Output the [X, Y] coordinate of the center of the cell containing the given text.  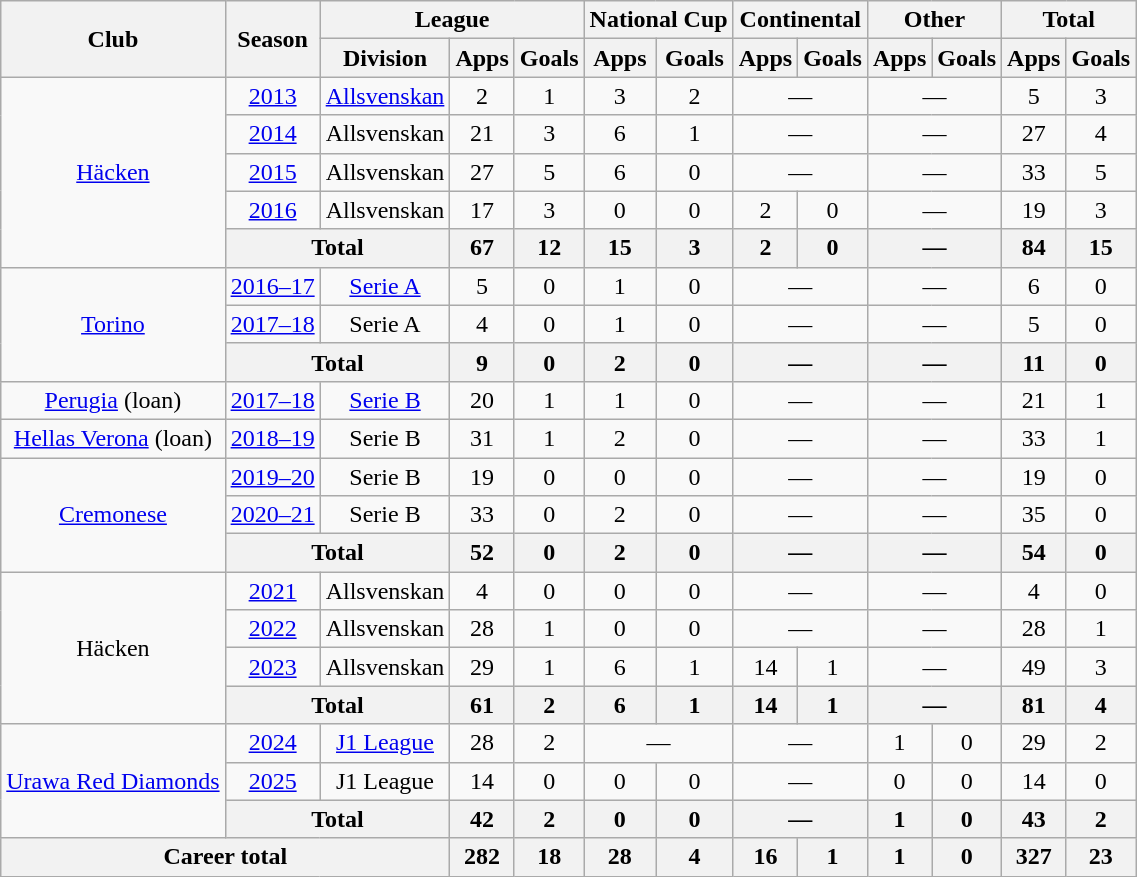
Torino [113, 324]
National Cup [658, 20]
Hellas Verona (loan) [113, 438]
35 [1034, 515]
12 [549, 248]
61 [482, 705]
2023 [272, 667]
84 [1034, 248]
2024 [272, 743]
20 [482, 400]
52 [482, 553]
2016–17 [272, 286]
2016 [272, 210]
2014 [272, 134]
2015 [272, 172]
Cremonese [113, 515]
League [452, 20]
2019–20 [272, 477]
43 [1034, 819]
81 [1034, 705]
327 [1034, 857]
282 [482, 857]
2021 [272, 591]
2013 [272, 96]
16 [765, 857]
9 [482, 362]
Career total [226, 857]
11 [1034, 362]
Club [113, 39]
Division [385, 58]
49 [1034, 667]
Urawa Red Diamonds [113, 781]
18 [549, 857]
Other [934, 20]
67 [482, 248]
17 [482, 210]
42 [482, 819]
2025 [272, 781]
23 [1101, 857]
Season [272, 39]
Perugia (loan) [113, 400]
Continental [800, 20]
31 [482, 438]
2020–21 [272, 515]
2018–19 [272, 438]
54 [1034, 553]
2022 [272, 629]
